Return [x, y] of the center of cell containing provided text 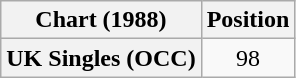
Chart (1988) [101, 20]
UK Singles (OCC) [101, 58]
98 [248, 58]
Position [248, 20]
